Return [X, Y] of the center of cell containing provided text 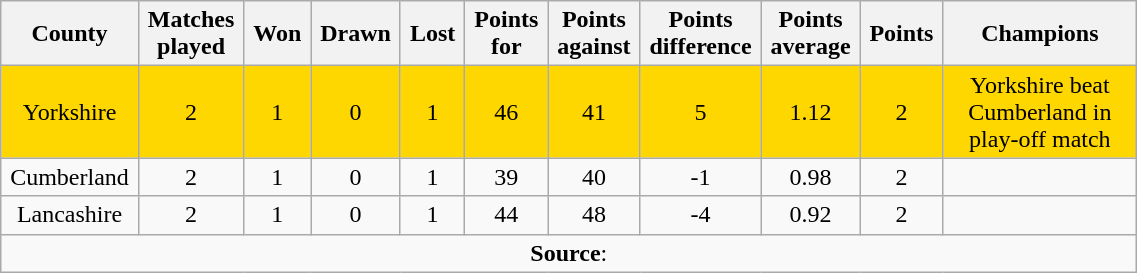
Lancashire [70, 215]
Source: [569, 253]
Lost [432, 34]
Yorkshire beat Cumberland in play-off match [1040, 112]
Matches played [191, 34]
0.98 [810, 177]
40 [594, 177]
-1 [700, 177]
Points average [810, 34]
44 [506, 215]
46 [506, 112]
Points against [594, 34]
-4 [700, 215]
Drawn [356, 34]
1.12 [810, 112]
County [70, 34]
Points for [506, 34]
39 [506, 177]
Yorkshire [70, 112]
Points [902, 34]
5 [700, 112]
0.92 [810, 215]
41 [594, 112]
Cumberland [70, 177]
Points difference [700, 34]
Won [278, 34]
48 [594, 215]
Champions [1040, 34]
